Provide the [x, y] coordinate of the cell's center where the given text is located.  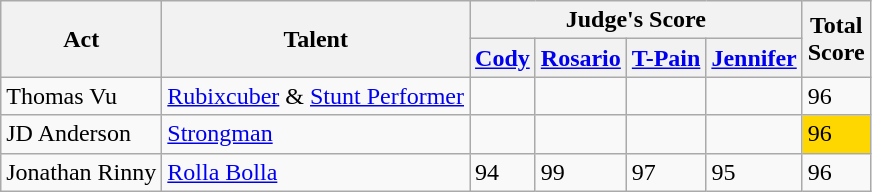
Act [82, 39]
99 [580, 172]
94 [503, 172]
97 [666, 172]
95 [754, 172]
Judge's Score [636, 20]
Jennifer [754, 58]
Cody [503, 58]
Rosario [580, 58]
Talent [316, 39]
Thomas Vu [82, 96]
TotalScore [836, 39]
Rolla Bolla [316, 172]
Rubixcuber & Stunt Performer [316, 96]
Strongman [316, 134]
Jonathan Rinny [82, 172]
T-Pain [666, 58]
JD Anderson [82, 134]
